For the text-containing cell, return its midpoint in [x, y] coordinate format. 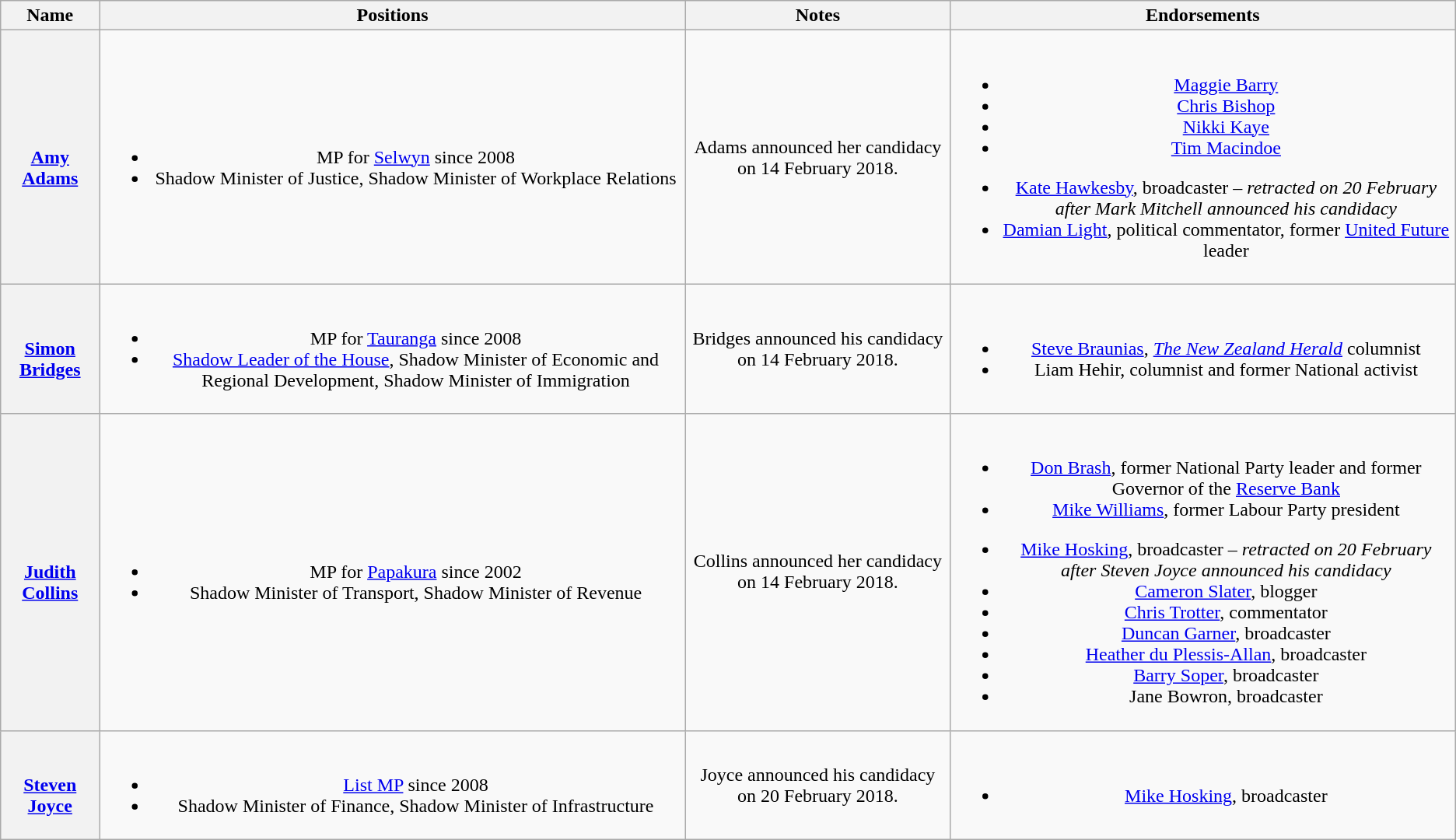
Bridges announced his candidacy on 14 February 2018. [817, 348]
MP for Tauranga since 2008Shadow Leader of the House, Shadow Minister of Economic and Regional Development, Shadow Minister of Immigration [393, 348]
Name [50, 16]
Amy Adams [50, 157]
Collins announced her candidacy on 14 February 2018. [817, 572]
Steven Joyce [50, 785]
Joyce announced his candidacy on 20 February 2018. [817, 785]
Endorsements [1202, 16]
Notes [817, 16]
Simon Bridges [50, 348]
MP for Papakura since 2002Shadow Minister of Transport, Shadow Minister of Revenue [393, 572]
List MP since 2008Shadow Minister of Finance, Shadow Minister of Infrastructure [393, 785]
Mike Hosking, broadcaster [1202, 785]
Steve Braunias, The New Zealand Herald columnistLiam Hehir, columnist and former National activist [1202, 348]
Judith Collins [50, 572]
Adams announced her candidacy on 14 February 2018. [817, 157]
MP for Selwyn since 2008Shadow Minister of Justice, Shadow Minister of Workplace Relations [393, 157]
Positions [393, 16]
